For the text-containing cell, return its midpoint in [x, y] coordinate format. 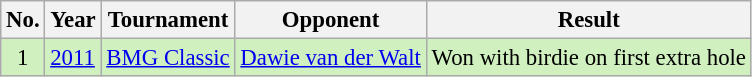
Dawie van der Walt [330, 58]
Result [588, 20]
Tournament [168, 20]
No. [23, 20]
Won with birdie on first extra hole [588, 58]
2011 [73, 58]
BMG Classic [168, 58]
Opponent [330, 20]
Year [73, 20]
1 [23, 58]
